From the cell containing the given text, extract its center point as [X, Y] coordinate. 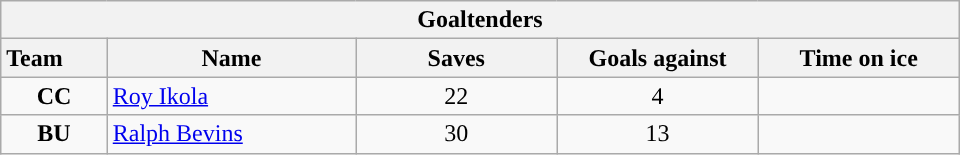
Time on ice [858, 58]
13 [658, 134]
30 [456, 134]
Goals against [658, 58]
Ralph Bevins [232, 134]
CC [54, 96]
Saves [456, 58]
Name [232, 58]
4 [658, 96]
Roy Ikola [232, 96]
Team [54, 58]
BU [54, 134]
Goaltenders [480, 20]
22 [456, 96]
